Return (X, Y) of the center of cell containing provided text 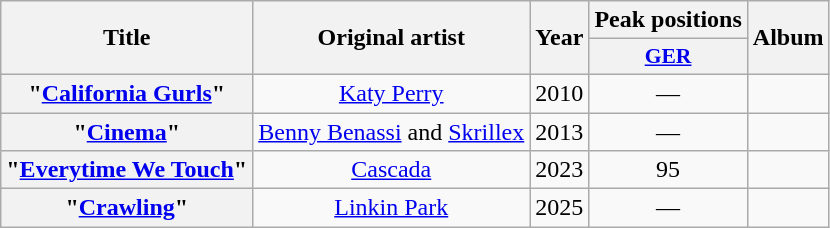
Linkin Park (392, 208)
Peak positions (668, 20)
"Cinema" (127, 131)
"Everytime We Touch" (127, 170)
Original artist (392, 38)
Katy Perry (392, 93)
Benny Benassi and Skrillex (392, 131)
"Crawling" (127, 208)
"California Gurls" (127, 93)
Title (127, 38)
2010 (560, 93)
2013 (560, 131)
2023 (560, 170)
GER (668, 57)
95 (668, 170)
Year (560, 38)
Cascada (392, 170)
Album (788, 38)
2025 (560, 208)
